Detect which cell encompasses the target text, then output its [X, Y] center coordinate. 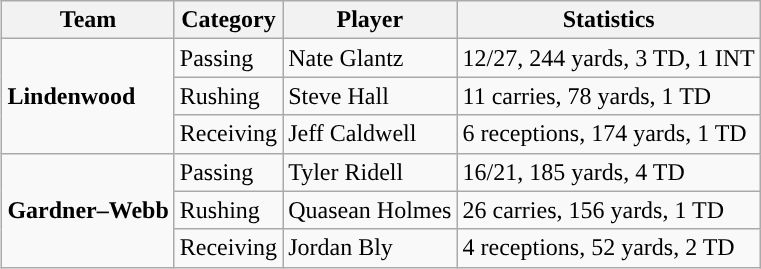
Nate Glantz [370, 58]
Category [228, 20]
6 receptions, 174 yards, 1 TD [608, 134]
Tyler Ridell [370, 172]
11 carries, 78 yards, 1 TD [608, 96]
Player [370, 20]
16/21, 185 yards, 4 TD [608, 172]
12/27, 244 yards, 3 TD, 1 INT [608, 58]
26 carries, 156 yards, 1 TD [608, 210]
Quasean Holmes [370, 210]
Jordan Bly [370, 248]
Team [88, 20]
Gardner–Webb [88, 210]
4 receptions, 52 yards, 2 TD [608, 248]
Steve Hall [370, 96]
Statistics [608, 20]
Lindenwood [88, 96]
Jeff Caldwell [370, 134]
